Locate the cell with the specified text and output its (x, y) center coordinate. 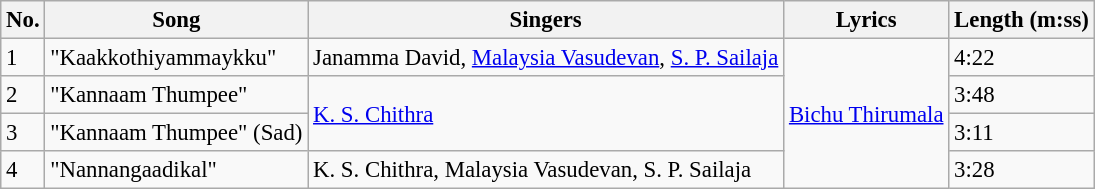
Song (176, 20)
Lyrics (866, 20)
"Kaakkothiyammaykku" (176, 58)
Singers (546, 20)
Janamma David, Malaysia Vasudevan, S. P. Sailaja (546, 58)
4 (23, 170)
3 (23, 133)
"Kannaam Thumpee" (Sad) (176, 133)
K. S. Chithra, Malaysia Vasudevan, S. P. Sailaja (546, 170)
Length (m:ss) (1022, 20)
"Nannangaadikal" (176, 170)
3:11 (1022, 133)
"Kannaam Thumpee" (176, 95)
4:22 (1022, 58)
K. S. Chithra (546, 114)
3:48 (1022, 95)
No. (23, 20)
Bichu Thirumala (866, 114)
1 (23, 58)
3:28 (1022, 170)
2 (23, 95)
